Scan for the cell matching the given text and deliver its (x, y) coordinate at center. 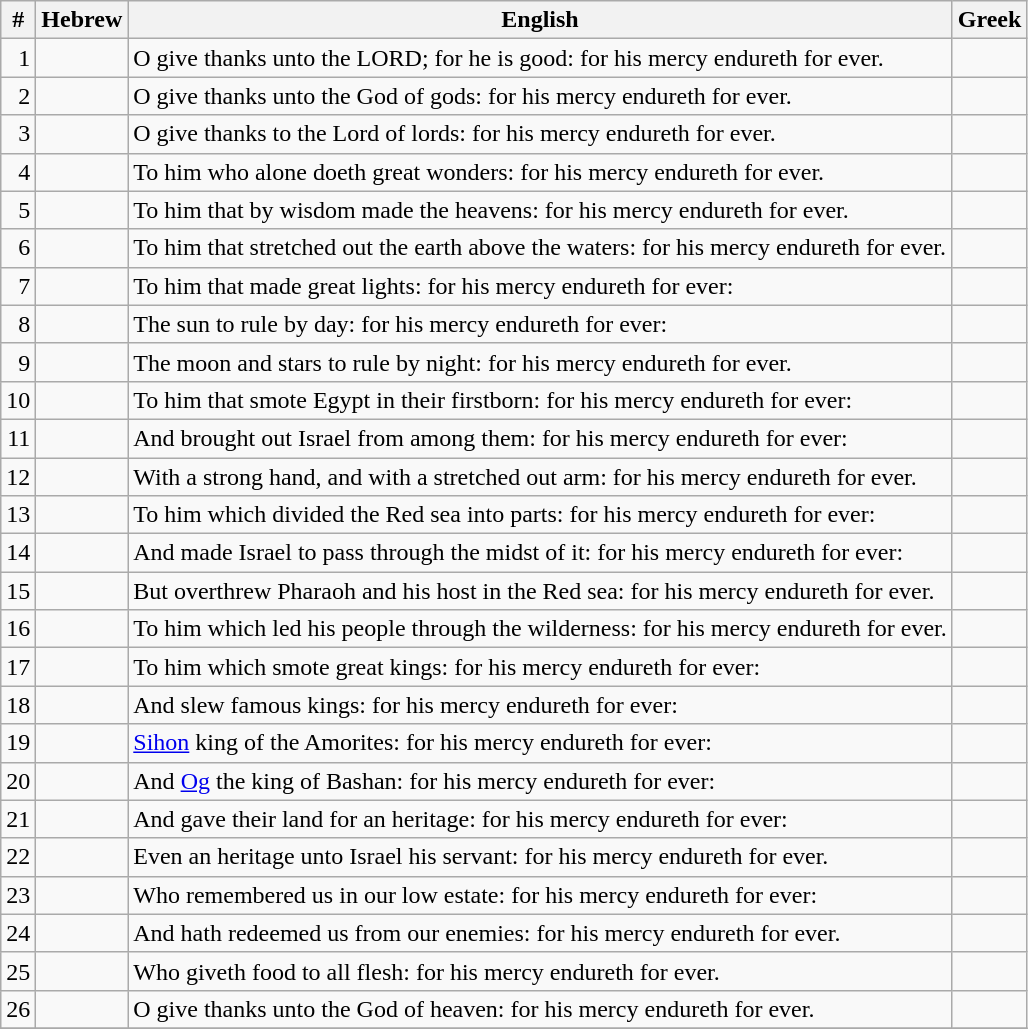
And Og the king of Bashan: for his mercy endureth for ever: (540, 781)
24 (18, 933)
The sun to rule by day: for his mercy endureth for ever: (540, 324)
And brought out Israel from among them: for his mercy endureth for ever: (540, 438)
O give thanks unto the God of heaven: for his mercy endureth for ever. (540, 1009)
Who giveth food to all flesh: for his mercy endureth for ever. (540, 971)
12 (18, 477)
18 (18, 705)
Sihon king of the Amorites: for his mercy endureth for ever: (540, 743)
But overthrew Pharaoh and his host in the Red sea: for his mercy endureth for ever. (540, 591)
9 (18, 362)
And hath redeemed us from our enemies: for his mercy endureth for ever. (540, 933)
To him that stretched out the earth above the waters: for his mercy endureth for ever. (540, 248)
1 (18, 58)
To him which divided the Red sea into parts: for his mercy endureth for ever: (540, 515)
O give thanks to the Lord of lords: for his mercy endureth for ever. (540, 134)
20 (18, 781)
2 (18, 96)
Who remembered us in our low estate: for his mercy endureth for ever: (540, 895)
# (18, 20)
To him that by wisdom made the heavens: for his mercy endureth for ever. (540, 210)
The moon and stars to rule by night: for his mercy endureth for ever. (540, 362)
Hebrew (82, 20)
14 (18, 553)
To him which led his people through the wilderness: for his mercy endureth for ever. (540, 629)
13 (18, 515)
16 (18, 629)
To him which smote great kings: for his mercy endureth for ever: (540, 667)
6 (18, 248)
English (540, 20)
5 (18, 210)
26 (18, 1009)
22 (18, 857)
11 (18, 438)
And made Israel to pass through the midst of it: for his mercy endureth for ever: (540, 553)
19 (18, 743)
To him that made great lights: for his mercy endureth for ever: (540, 286)
Even an heritage unto Israel his servant: for his mercy endureth for ever. (540, 857)
10 (18, 400)
17 (18, 667)
7 (18, 286)
And gave their land for an heritage: for his mercy endureth for ever: (540, 819)
To him that smote Egypt in their firstborn: for his mercy endureth for ever: (540, 400)
O give thanks unto the LORD; for he is good: for his mercy endureth for ever. (540, 58)
O give thanks unto the God of gods: for his mercy endureth for ever. (540, 96)
Greek (990, 20)
23 (18, 895)
8 (18, 324)
With a strong hand, and with a stretched out arm: for his mercy endureth for ever. (540, 477)
25 (18, 971)
And slew famous kings: for his mercy endureth for ever: (540, 705)
3 (18, 134)
4 (18, 172)
15 (18, 591)
To him who alone doeth great wonders: for his mercy endureth for ever. (540, 172)
21 (18, 819)
